Return (X, Y) of the center of cell containing provided text 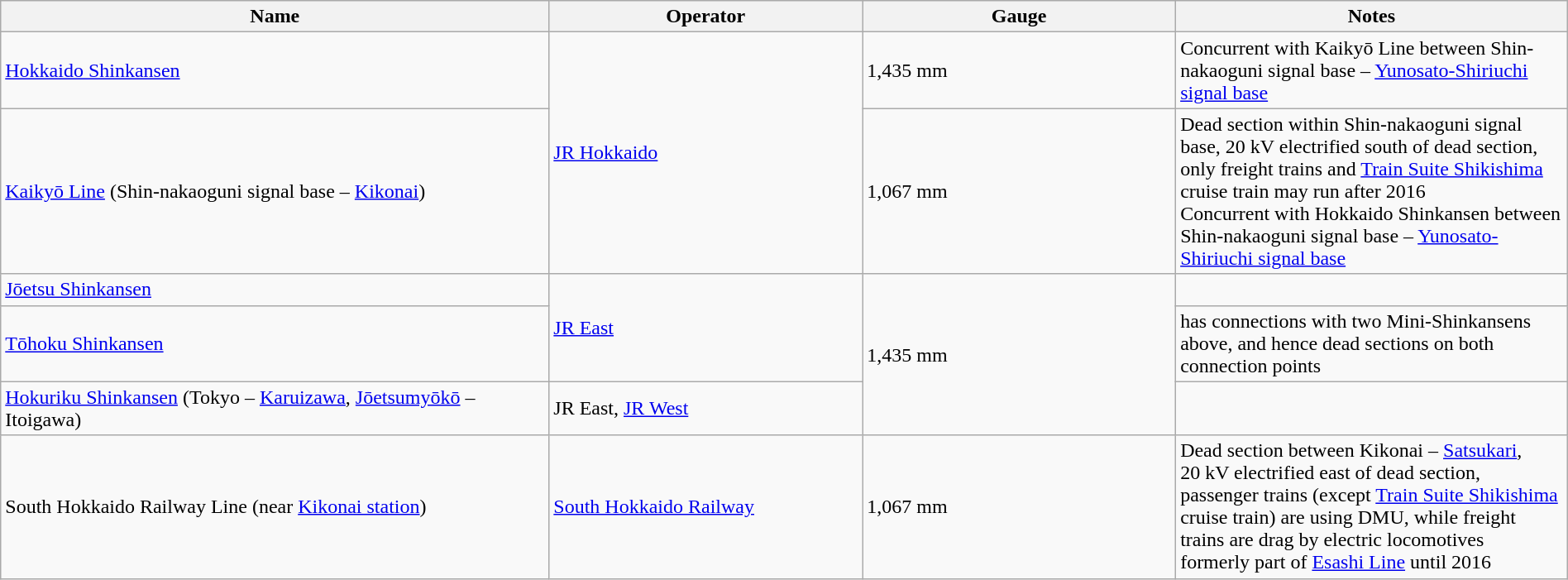
Operator (706, 17)
Jōetsu Shinkansen (275, 290)
JR East (706, 328)
has connections with two Mini-Shinkansens above, and hence dead sections on both connection points (1372, 343)
Hokuriku Shinkansen (Tokyo – Karuizawa, Jōetsumyōkō – Itoigawa) (275, 409)
Kaikyō Line (Shin-nakaoguni signal base – Kikonai) (275, 191)
JR Hokkaido (706, 153)
Name (275, 17)
Hokkaido Shinkansen (275, 70)
South Hokkaido Railway Line (near Kikonai station) (275, 506)
JR East, JR West (706, 409)
Gauge (1019, 17)
Tōhoku Shinkansen (275, 343)
Notes (1372, 17)
Concurrent with Kaikyō Line between Shin-nakaoguni signal base – Yunosato-Shiriuchi signal base (1372, 70)
South Hokkaido Railway (706, 506)
